Extract the (X, Y) coordinate from the center of the cell holding the provided text.  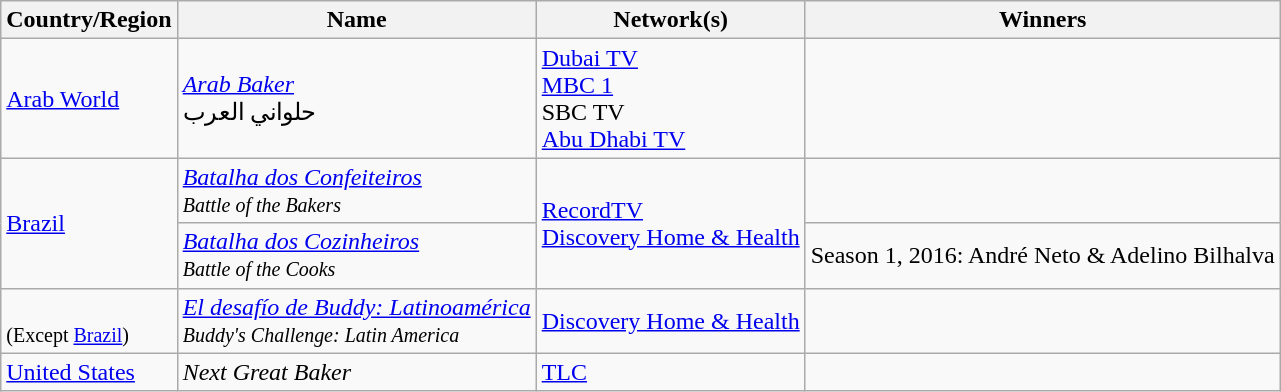
Arab Bakerحلواني العرب (356, 98)
Winners (1042, 20)
United States (89, 372)
Discovery Home & Health (670, 320)
TLC (670, 372)
El desafío de Buddy: LatinoaméricaBuddy's Challenge: Latin America (356, 320)
Brazil (89, 223)
Arab World (89, 98)
Country/Region (89, 20)
RecordTVDiscovery Home & Health (670, 223)
Batalha dos CozinheirosBattle of the Cooks (356, 256)
Network(s) (670, 20)
Next Great Baker (356, 372)
Name (356, 20)
(Except Brazil) (89, 320)
Season 1, 2016: André Neto & Adelino Bilhalva (1042, 256)
Dubai TVMBC 1SBC TVAbu Dhabi TV (670, 98)
Batalha dos ConfeiteirosBattle of the Bakers (356, 190)
